Find where the given text appears and provide that cell's center as [X, Y] coordinate. 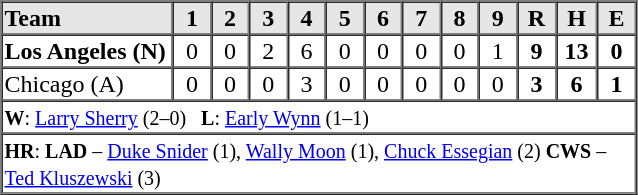
R [536, 18]
8 [459, 18]
H [576, 18]
Chicago (A) [88, 84]
E [616, 18]
Los Angeles (N) [88, 50]
5 [345, 18]
4 [306, 18]
Team [88, 18]
W: Larry Sherry (2–0) L: Early Wynn (1–1) [319, 116]
7 [421, 18]
HR: LAD – Duke Snider (1), Wally Moon (1), Chuck Essegian (2) CWS – Ted Kluszewski (3) [319, 164]
13 [576, 50]
